Return the (x, y) coordinate for the center point of the cell that contains the specified text.  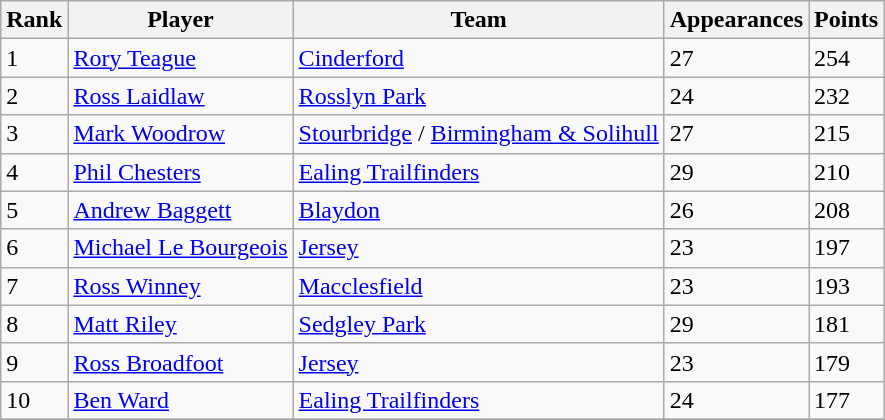
254 (846, 58)
Blaydon (478, 210)
Michael Le Bourgeois (180, 248)
Team (478, 20)
Points (846, 20)
Rank (34, 20)
Ross Winney (180, 286)
2 (34, 96)
210 (846, 172)
Rory Teague (180, 58)
177 (846, 400)
179 (846, 362)
181 (846, 324)
Matt Riley (180, 324)
8 (34, 324)
197 (846, 248)
Stourbridge / Birmingham & Solihull (478, 134)
26 (736, 210)
Ben Ward (180, 400)
215 (846, 134)
Player (180, 20)
3 (34, 134)
Cinderford (478, 58)
Rosslyn Park (478, 96)
Mark Woodrow (180, 134)
Ross Laidlaw (180, 96)
232 (846, 96)
Andrew Baggett (180, 210)
208 (846, 210)
7 (34, 286)
Sedgley Park (478, 324)
Phil Chesters (180, 172)
9 (34, 362)
10 (34, 400)
4 (34, 172)
Ross Broadfoot (180, 362)
193 (846, 286)
Macclesfield (478, 286)
5 (34, 210)
1 (34, 58)
6 (34, 248)
Appearances (736, 20)
